Return [x, y] of the center of cell containing provided text 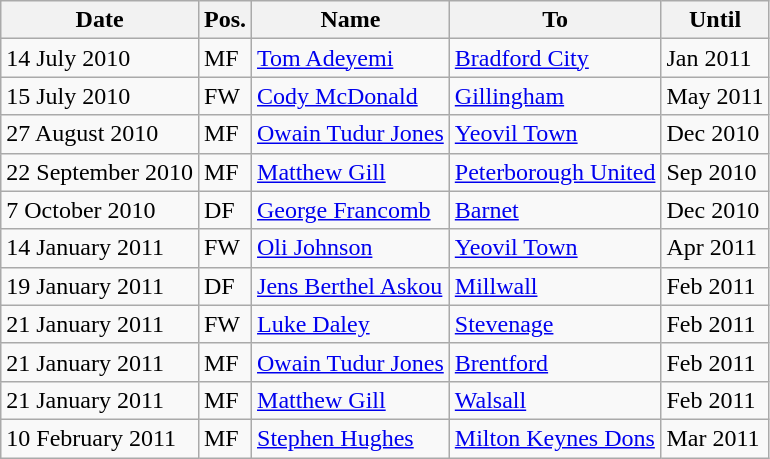
To [555, 20]
Bradford City [555, 58]
Name [351, 20]
Until [715, 20]
Brentford [555, 362]
Mar 2011 [715, 438]
May 2011 [715, 96]
10 February 2011 [100, 438]
Stephen Hughes [351, 438]
Barnet [555, 210]
Milton Keynes Dons [555, 438]
Tom Adeyemi [351, 58]
19 January 2011 [100, 286]
Oli Johnson [351, 248]
Jan 2011 [715, 58]
22 September 2010 [100, 172]
Pos. [224, 20]
15 July 2010 [100, 96]
14 January 2011 [100, 248]
Gillingham [555, 96]
Luke Daley [351, 324]
George Francomb [351, 210]
Peterborough United [555, 172]
Millwall [555, 286]
7 October 2010 [100, 210]
Jens Berthel Askou [351, 286]
Stevenage [555, 324]
Apr 2011 [715, 248]
14 July 2010 [100, 58]
Walsall [555, 400]
27 August 2010 [100, 134]
Date [100, 20]
Sep 2010 [715, 172]
Cody McDonald [351, 96]
